Locate the cell with the specified text and output its [x, y] center coordinate. 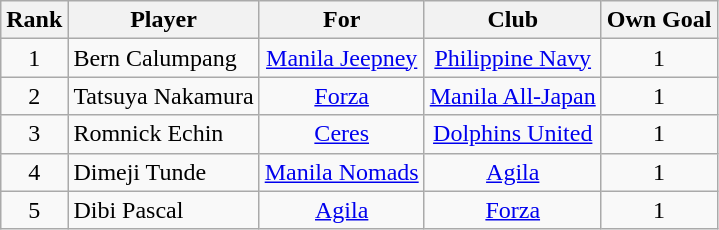
2 [34, 96]
Tatsuya Nakamura [164, 96]
Philippine Navy [512, 58]
For [342, 20]
Player [164, 20]
Manila Nomads [342, 172]
5 [34, 210]
Bern Calumpang [164, 58]
Manila Jeepney [342, 58]
Dolphins United [512, 134]
Club [512, 20]
Manila All-Japan [512, 96]
Dimeji Tunde [164, 172]
Romnick Echin [164, 134]
Ceres [342, 134]
Dibi Pascal [164, 210]
Rank [34, 20]
4 [34, 172]
Own Goal [659, 20]
3 [34, 134]
